Return the (x, y) coordinate for the center point of the cell that contains the specified text.  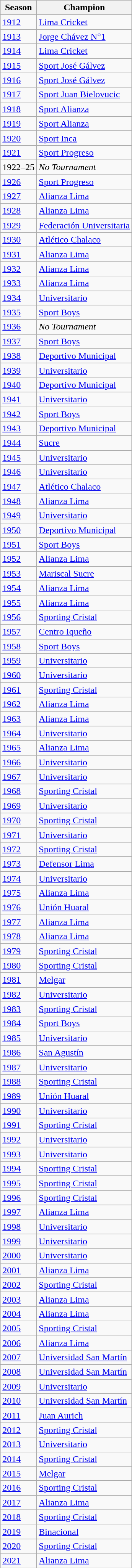
1942 (18, 414)
1917 (18, 95)
1932 (18, 269)
Defensor Lima (84, 864)
1953 (18, 574)
Sport Inca (84, 138)
1991 (18, 1125)
1978 (18, 937)
1945 (18, 458)
1927 (18, 196)
1915 (18, 66)
2019 (18, 1531)
1987 (18, 1067)
2012 (18, 1430)
Mariscal Sucre (84, 574)
1972 (18, 849)
1960 (18, 675)
Sucre (84, 443)
2016 (18, 1488)
1961 (18, 690)
1930 (18, 240)
2000 (18, 1256)
Binacional (84, 1531)
1973 (18, 864)
1916 (18, 80)
2013 (18, 1444)
1969 (18, 806)
1970 (18, 820)
1983 (18, 1009)
1989 (18, 1096)
1958 (18, 646)
1957 (18, 631)
1919 (18, 124)
1931 (18, 254)
2020 (18, 1546)
1998 (18, 1227)
2021 (18, 1560)
1913 (18, 37)
1977 (18, 922)
1914 (18, 51)
1975 (18, 893)
Sport Juan Bielovucic (84, 95)
1997 (18, 1212)
2009 (18, 1386)
1933 (18, 283)
1980 (18, 966)
1965 (18, 748)
1920 (18, 138)
1949 (18, 516)
1981 (18, 980)
Federación Universitaria (84, 225)
1964 (18, 733)
1979 (18, 951)
1971 (18, 835)
1950 (18, 530)
1968 (18, 791)
1993 (18, 1154)
1984 (18, 1023)
1963 (18, 719)
2001 (18, 1270)
Season (18, 8)
1995 (18, 1183)
1956 (18, 617)
2010 (18, 1401)
1955 (18, 602)
2011 (18, 1415)
1994 (18, 1169)
Centro Iqueño (84, 631)
1952 (18, 559)
1992 (18, 1140)
1912 (18, 22)
1941 (18, 399)
2002 (18, 1285)
1943 (18, 429)
2008 (18, 1372)
2017 (18, 1502)
1929 (18, 225)
1967 (18, 777)
1986 (18, 1052)
2006 (18, 1343)
2018 (18, 1517)
1946 (18, 472)
1921 (18, 153)
1988 (18, 1081)
1951 (18, 545)
1947 (18, 487)
1918 (18, 109)
2003 (18, 1299)
1922–25 (18, 167)
1940 (18, 385)
1948 (18, 501)
1936 (18, 327)
1982 (18, 994)
1962 (18, 704)
1999 (18, 1241)
2004 (18, 1314)
1944 (18, 443)
1974 (18, 878)
1996 (18, 1198)
Champion (84, 8)
1937 (18, 341)
Jorge Chávez N°1 (84, 37)
1976 (18, 908)
1985 (18, 1038)
1928 (18, 211)
2005 (18, 1328)
2007 (18, 1358)
1935 (18, 312)
1939 (18, 370)
1959 (18, 661)
1966 (18, 762)
2015 (18, 1473)
1954 (18, 588)
San Agustín (84, 1052)
1934 (18, 298)
2014 (18, 1459)
1990 (18, 1111)
Juan Aurich (84, 1415)
1938 (18, 356)
1926 (18, 182)
